Return [x, y] of the center of cell containing provided text 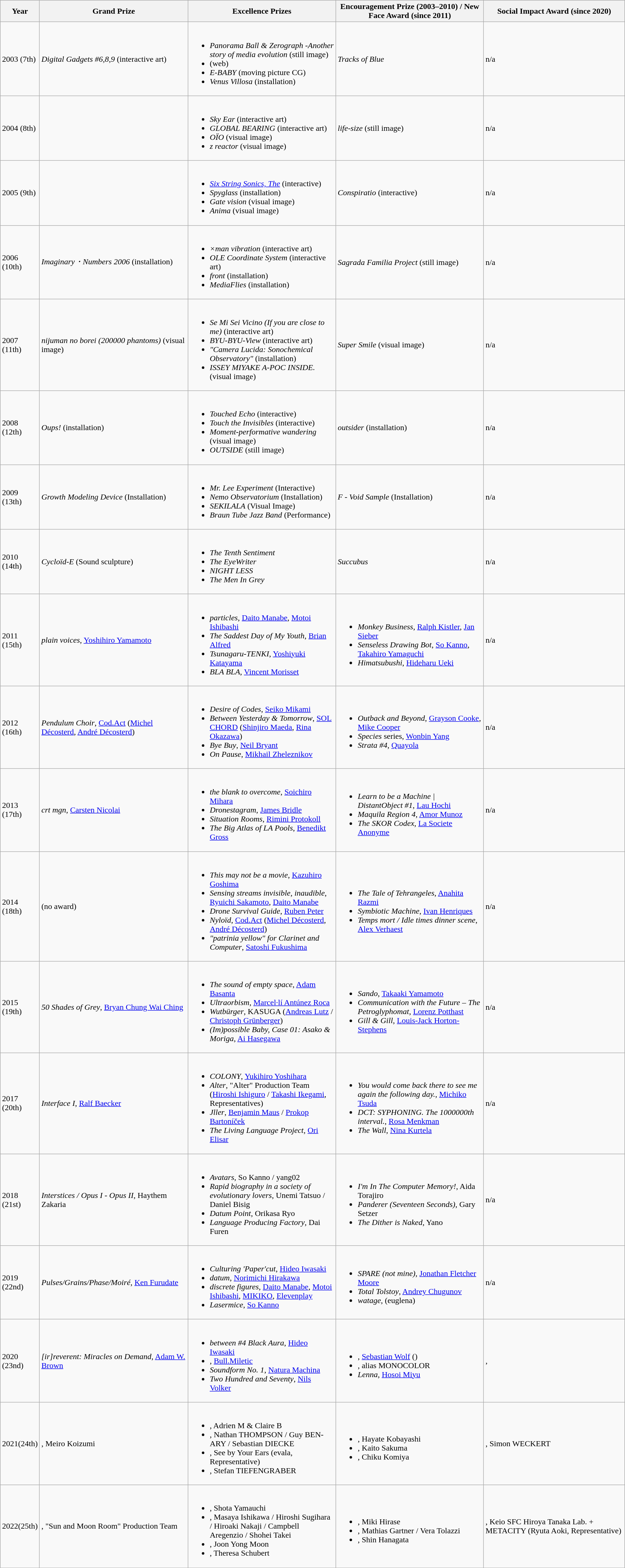
Social Impact Award (since 2020) [554, 11]
, Miki Hirase, Mathias Gartner / Vera Tolazzi, Shin Hanagata [410, 1526]
I'm In The Computer Memory!, Aida TorajiroPanderer (Seventeen Seconds), Gary SetzerThe Dither is Naked, Yano [410, 1200]
Pendulum Choir, Cod.Act (Michel Décosterd, André Décosterd) [114, 727]
Succubus [410, 562]
2011 (15th) [20, 640]
plain voices, Yoshihiro Yamamoto [114, 640]
Interstices / Opus I - Opus II, Haythem Zakaria [114, 1200]
2005 (9th) [20, 193]
2021(24th) [20, 1444]
Panorama Ball & Zerograph -Another story of media evolution (still image) (web)E-BABY (moving picture CG)Venus Villosa (installation) [262, 59]
(no award) [114, 906]
Super Smile (visual image) [410, 345]
, [554, 1361]
, Simon WECKERT [554, 1444]
2022(25th) [20, 1526]
Pulses/Grains/Phase/Moiré, Ken Furudate [114, 1283]
Desire of Codes, Seiko MikamiBetween Yesterday & Tomorrow, SOL CHORD (Shinjiro Maeda, Rina Okazawa)Bye Buy, Neil BryantOn Pause, Mikhail Zheleznikov [262, 727]
The Tenth SentimentThe EyeWriterNIGHT LESSThe Men In Grey [262, 562]
2019 (22nd) [20, 1283]
Sando, Takaaki YamamotoCommunication with the Future – The Petroglyphomat, Lorenz PotthastGill & Gill, Louis-Jack Horton-Stephens [410, 1007]
Cycloïd-E (Sound sculpture) [114, 562]
, Meiro Koizumi [114, 1444]
×man vibration (interactive art)OLE Coordinate System (interactive art)front (installation)MediaFlies (installation) [262, 262]
Conspiratio (interactive) [410, 193]
the blank to overcome, Soichiro MiharaDronestagram, James BridleSituation Rooms, Rimini ProtokollThe Big Atlas of LA Pools, Benedikt Gross [262, 810]
Outback and Beyond, Grayson Cooke, Mike CooperSpecies series, Wonbin YangStrata #4, Quayola [410, 727]
F - Void Sample (Installation) [410, 497]
2008 (12th) [20, 428]
Interface I, Ralf Baecker [114, 1104]
2004 (8th) [20, 128]
, Sebastian Wolf (), alias MONOCOLORLenna, Hosoi Miyu [410, 1361]
2020 (23nd) [20, 1361]
Sky Ear (interactive art)GLOBAL BEARING (interactive art)OÏO (visual image)z reactor (visual image) [262, 128]
2014 (18th) [20, 906]
Grand Prize [114, 11]
Digital Gadgets #6,8,9 (interactive art) [114, 59]
, Adrien M & Claire B, Nathan THOMPSON / Guy BEN-ARY / Sebastian DIECKE, See by Your Ears (evala, Representative), Stefan TIEFENGRABER [262, 1444]
2013 (17th) [20, 810]
Oups! (installation) [114, 428]
, "Sun and Moon Room" Production Team [114, 1526]
2009 (13th) [20, 497]
Learn to be a Machine | DistantObject #1, Lau HochiMaquila Region 4, Amor MunozThe SKOR Codex, La Societe Anonyme [410, 810]
Culturing 'Paper'cut, Hideo Iwasakidatum, Norimichi Hirakawadiscrete figures, Daito Manabe, Motoi Ishibashi, MIKIKO, ElevenplayLasermice, So Kanno [262, 1283]
, Hayate Kobayashi, Kaito Sakuma, Chiku Komiya [410, 1444]
Tracks of Blue [410, 59]
Six String Sonics, The (interactive)Spyglass (installation)Gate vision (visual image)Anima (visual image) [262, 193]
2017 (20th) [20, 1104]
Imaginary・Numbers 2006 (installation) [114, 262]
crt mgn, Carsten Nicolai [114, 810]
between #4 Black Aura, Hideo Iwasaki, Bull.MileticSoundform No. 1, Natura MachinaTwo Hundred and Seventy, Nils Volker [262, 1361]
, Shota Yamauchi, Masaya Ishikawa / Hiroshi Sugihara / Hiroaki Nakaji / Campbell Aregenzio / Shohei Takei, Joon Yong Moon, Theresa Schubert [262, 1526]
Monkey Business, Ralph Kistler, Jan SieberSenseless Drawing Bot, So Kanno, Takahiro YamaguchiHimatsubushi, Hideharu Ueki [410, 640]
Touched Echo (interactive)Touch the Invisibles (interactive)Moment-performative wandering (visual image)OUTSIDE (still image) [262, 428]
outsider (installation) [410, 428]
[ir]reverent: Miracles on Demand, Adam W. Brown [114, 1361]
The Tale of Tehrangeles, Anahita RazmiSymbiotic Machine, Ivan HenriquesTemps mort / Idle times dinner scene, Alex Verhaest [410, 906]
life-size (still image) [410, 128]
2018 (21st) [20, 1200]
2010 (14th) [20, 562]
Sagrada Familia Project (still image) [410, 262]
Excellence Prizes [262, 11]
SPARE (not mine), Jonathan Fletcher MooreTotal Tolstoy, Andrey Chugunovwatage, (euglena) [410, 1283]
Encouragement Prize (2003–2010) / New Face Award (since 2011) [410, 11]
Growth Modeling Device (Installation) [114, 497]
2012 (16th) [20, 727]
Mr. Lee Experiment (Interactive)Nemo Observatorium (Installation)SEKILALA (Visual Image)Braun Tube Jazz Band (Performance) [262, 497]
2006 (10th) [20, 262]
2007 (11th) [20, 345]
particles, Daito Manabe, Motoi IshibashiThe Saddest Day of My Youth, Brian AlfredTsunagaru-TENKI, Yoshiyuki KatayamaBLA BLA, Vincent Morisset [262, 640]
, Keio SFC Hiroya Tanaka Lab. + METACITY (Ryuta Aoki, Representative) [554, 1526]
50 Shades of Grey, Bryan Chung Wai Ching [114, 1007]
nijuman no borei (200000 phantoms) (visual image) [114, 345]
2003 (7th) [20, 59]
2015 (19th) [20, 1007]
Year [20, 11]
